For the text-containing cell, return its midpoint in [X, Y] coordinate format. 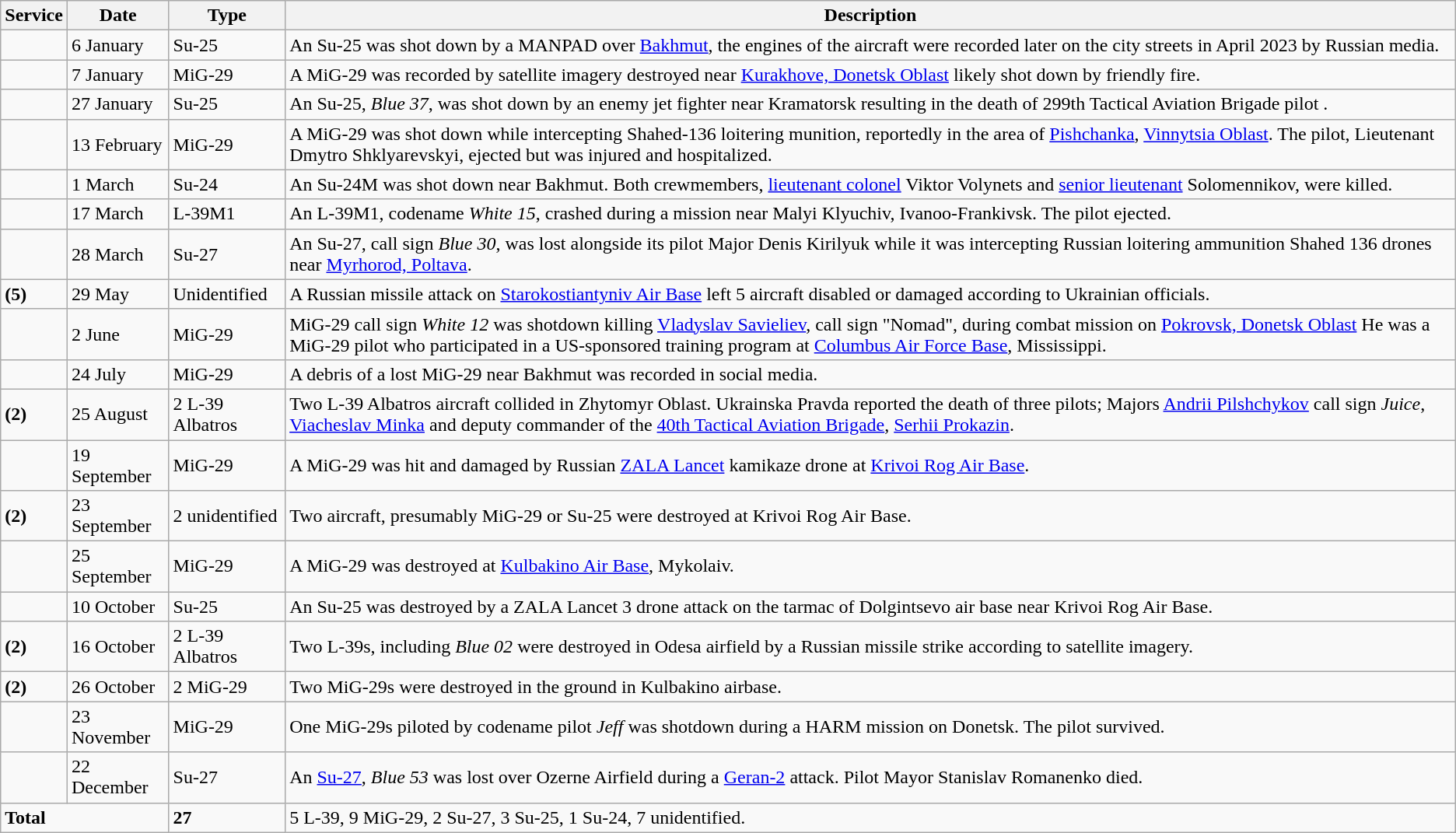
Service [34, 16]
One MiG-29s piloted by codename pilot Jeff was shotdown during a HARM mission on Donetsk. The pilot survived. [871, 726]
A MiG-29 was recorded by satellite imagery destroyed near Kurakhove, Donetsk Oblast likely shot down by friendly fire. [871, 75]
Total [85, 817]
23 September [118, 516]
2 June [118, 334]
A Russian missile attack on Starokostiantyniv Air Base left 5 aircraft disabled or damaged according to Ukrainian officials. [871, 294]
L-39M1 [227, 214]
Two MiG-29s were destroyed in the ground in Kulbakino airbase. [871, 687]
Su-24 [227, 184]
25 September [118, 566]
Unidentified [227, 294]
A MiG-29 was destroyed at Kulbakino Air Base, Mykolaiv. [871, 566]
1 March [118, 184]
29 May [118, 294]
19 September [118, 465]
Type [227, 16]
Two L-39s, including Blue 02 were destroyed in Odesa airfield by a Russian missile strike according to satellite imagery. [871, 647]
7 January [118, 75]
24 July [118, 374]
5 L-39, 9 MiG-29, 2 Su-27, 3 Su-25, 1 Su-24, 7 unidentified. [871, 817]
6 January [118, 45]
An L-39M1, codename White 15, crashed during a mission near Malyi Klyuchiv, Ivanoo-Frankivsk. The pilot ejected. [871, 214]
27 [227, 817]
A MiG-29 was hit and damaged by Russian ZALA Lancet kamikaze drone at Krivoi Rog Air Base. [871, 465]
13 February [118, 145]
2 MiG-29 [227, 687]
10 October [118, 607]
22 December [118, 778]
23 November [118, 726]
An Su-25, Blue 37, was shot down by an enemy jet fighter near Kramatorsk resulting in the death of 299th Tactical Aviation Brigade pilot . [871, 104]
27 January [118, 104]
An Su-25 was shot down by a MANPAD over Bakhmut, the engines of the aircraft were recorded later on the city streets in April 2023 by Russian media. [871, 45]
An Su-24M was shot down near Bakhmut. Both crewmembers, lieutenant colonel Viktor Volynets and senior lieutenant Solomennikov, were killed. [871, 184]
Two aircraft, presumably MiG-29 or Su-25 were destroyed at Krivoi Rog Air Base. [871, 516]
17 March [118, 214]
26 October [118, 687]
28 March [118, 254]
2 unidentified [227, 516]
25 August [118, 414]
A debris of a lost MiG-29 near Bakhmut was recorded in social media. [871, 374]
An Su-27, Blue 53 was lost over Ozerne Airfield during a Geran-2 attack. Pilot Mayor Stanislav Romanenko died. [871, 778]
Description [871, 16]
Date [118, 16]
An Su-25 was destroyed by a ZALA Lancet 3 drone attack on the tarmac of Dolgintsevo air base near Krivoi Rog Air Base. [871, 607]
16 October [118, 647]
(5) [34, 294]
